Determine the (x, y) coordinate at the center of the cell enclosing the given text.  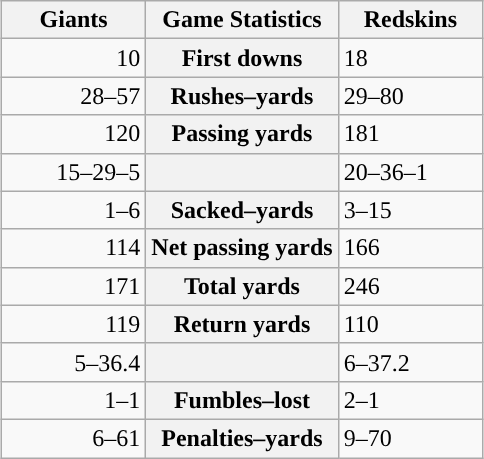
Giants (73, 20)
1–6 (73, 210)
15–29–5 (73, 172)
First downs (242, 58)
119 (73, 324)
Total yards (242, 286)
114 (73, 248)
171 (73, 286)
Net passing yards (242, 248)
5–36.4 (73, 362)
Redskins (410, 20)
10 (73, 58)
Penalties–yards (242, 438)
6–61 (73, 438)
29–80 (410, 96)
Rushes–yards (242, 96)
Passing yards (242, 134)
1–1 (73, 400)
2–1 (410, 400)
Game Statistics (242, 20)
28–57 (73, 96)
246 (410, 286)
181 (410, 134)
110 (410, 324)
6–37.2 (410, 362)
20–36–1 (410, 172)
Sacked–yards (242, 210)
3–15 (410, 210)
Fumbles–lost (242, 400)
18 (410, 58)
Return yards (242, 324)
120 (73, 134)
9–70 (410, 438)
166 (410, 248)
